Find where the given text appears and provide that cell's center as (x, y) coordinate. 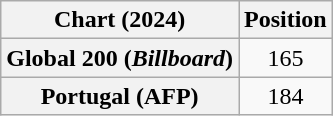
184 (285, 96)
Portugal (AFP) (120, 96)
Global 200 (Billboard) (120, 58)
Chart (2024) (120, 20)
165 (285, 58)
Position (285, 20)
